Determine the [X, Y] coordinate at the center of the cell enclosing the given text.  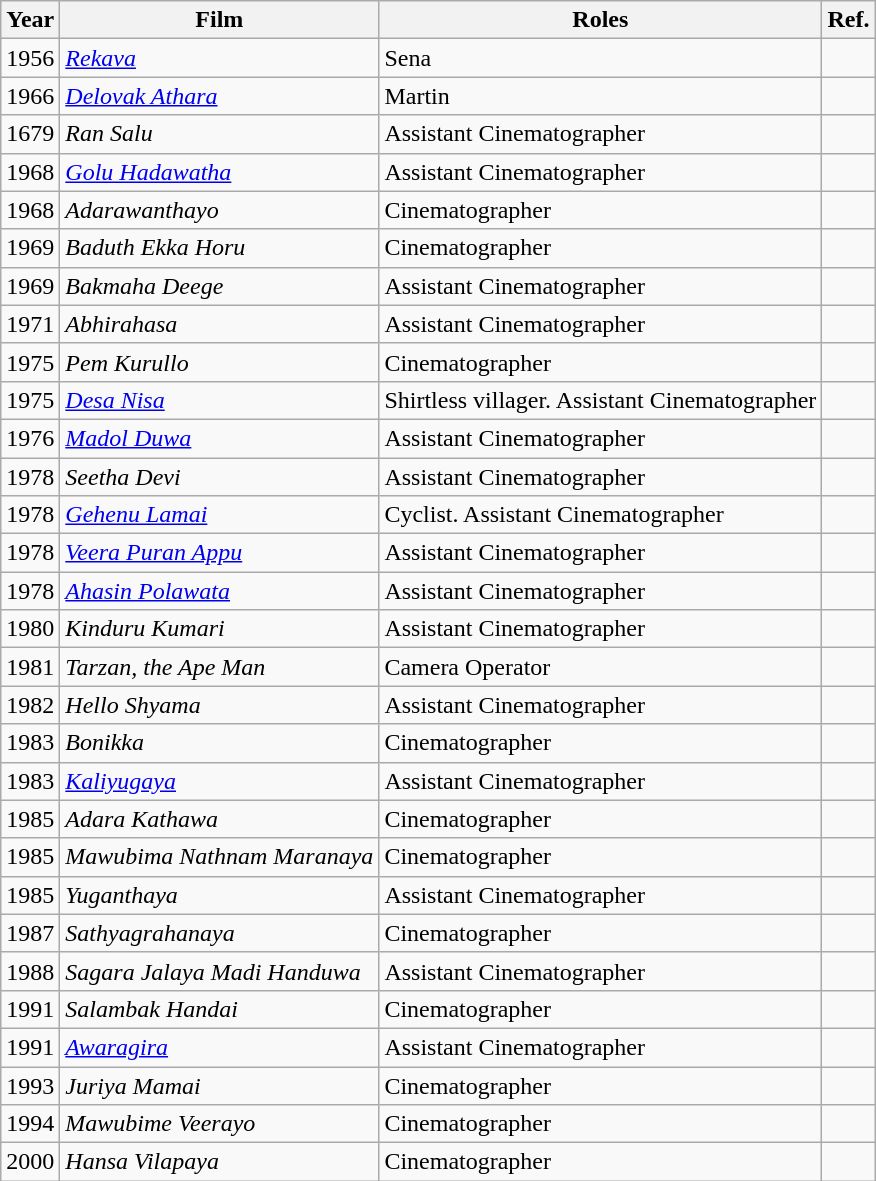
Shirtless villager. Assistant Cinematographer [600, 400]
Ran Salu [220, 134]
1971 [30, 324]
Delovak Athara [220, 96]
Sagara Jalaya Madi Handuwa [220, 971]
Ref. [848, 20]
Hansa Vilapaya [220, 1162]
Mawubima Nathnam Maranaya [220, 857]
Gehenu Lamai [220, 515]
Salambak Handai [220, 1009]
Sathyagrahanaya [220, 933]
Baduth Ekka Horu [220, 248]
Film [220, 20]
Hello Shyama [220, 705]
Tarzan, the Ape Man [220, 667]
1982 [30, 705]
Juriya Mamai [220, 1085]
Seetha Devi [220, 477]
Bonikka [220, 743]
Sena [600, 58]
Camera Operator [600, 667]
Pem Kurullo [220, 362]
Golu Hadawatha [220, 172]
Mawubime Veerayo [220, 1124]
Madol Duwa [220, 438]
1956 [30, 58]
1993 [30, 1085]
2000 [30, 1162]
1987 [30, 933]
1679 [30, 134]
Bakmaha Deege [220, 286]
1976 [30, 438]
1981 [30, 667]
Kinduru Kumari [220, 629]
Cyclist. Assistant Cinematographer [600, 515]
Veera Puran Appu [220, 553]
Desa Nisa [220, 400]
Martin [600, 96]
Awaragira [220, 1047]
Roles [600, 20]
Year [30, 20]
Yuganthaya [220, 895]
Kaliyugaya [220, 781]
Abhirahasa [220, 324]
1980 [30, 629]
Adarawanthayo [220, 210]
Adara Kathawa [220, 819]
Ahasin Polawata [220, 591]
Rekava [220, 58]
1988 [30, 971]
1994 [30, 1124]
1966 [30, 96]
